Return (x, y) of the center of cell containing provided text 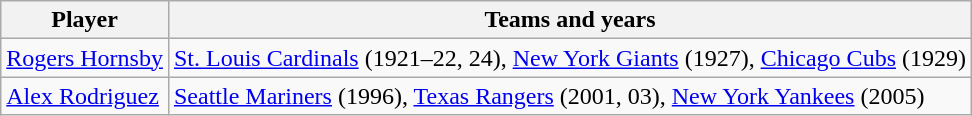
Player (85, 20)
Rogers Hornsby (85, 58)
Seattle Mariners (1996), Texas Rangers (2001, 03), New York Yankees (2005) (570, 96)
St. Louis Cardinals (1921–22, 24), New York Giants (1927), Chicago Cubs (1929) (570, 58)
Teams and years (570, 20)
Alex Rodriguez (85, 96)
